Search for the cell housing the specified text and yield its [x, y] center coordinate. 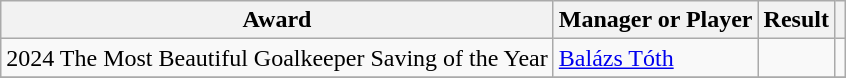
Balázs Tóth [656, 58]
Award [278, 20]
Manager or Player [656, 20]
Result [796, 20]
2024 The Most Beautiful Goalkeeper Saving of the Year [278, 58]
